For the text-containing cell, return its midpoint in [X, Y] coordinate format. 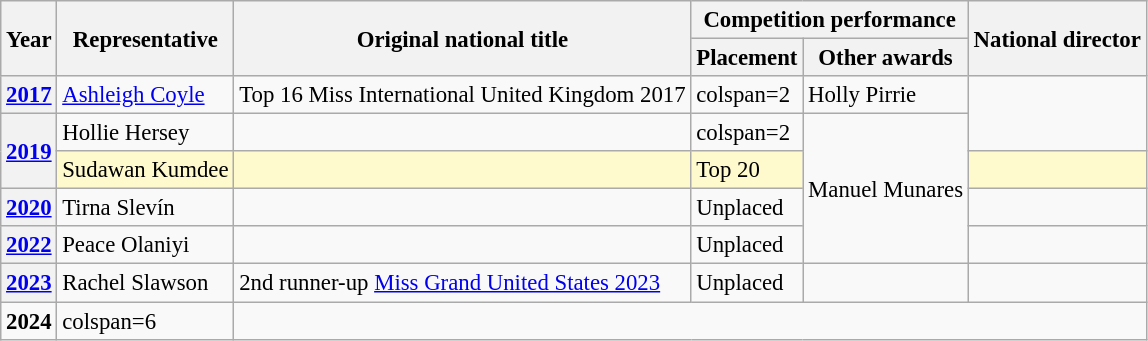
Rachel Slawson [146, 283]
Hollie Hersey [146, 133]
2024 [29, 321]
Top 20 [747, 170]
2017 [29, 95]
2019 [29, 152]
Ashleigh Coyle [146, 95]
Original national title [462, 38]
Other awards [886, 58]
Year [29, 38]
Representative [146, 38]
colspan=6 [146, 321]
Tirna Slevín [146, 208]
National director [1057, 38]
2022 [29, 245]
2020 [29, 208]
Competition performance [830, 20]
Manuel Munares [886, 189]
Holly Pirrie [886, 95]
Sudawan Kumdee [146, 170]
2023 [29, 283]
2nd runner-up Miss Grand United States 2023 [462, 283]
Top 16 Miss International United Kingdom 2017 [462, 95]
Placement [747, 58]
Peace Olaniyi [146, 245]
